Capture the cell that displays the provided text and extract its [x, y] central coordinate. 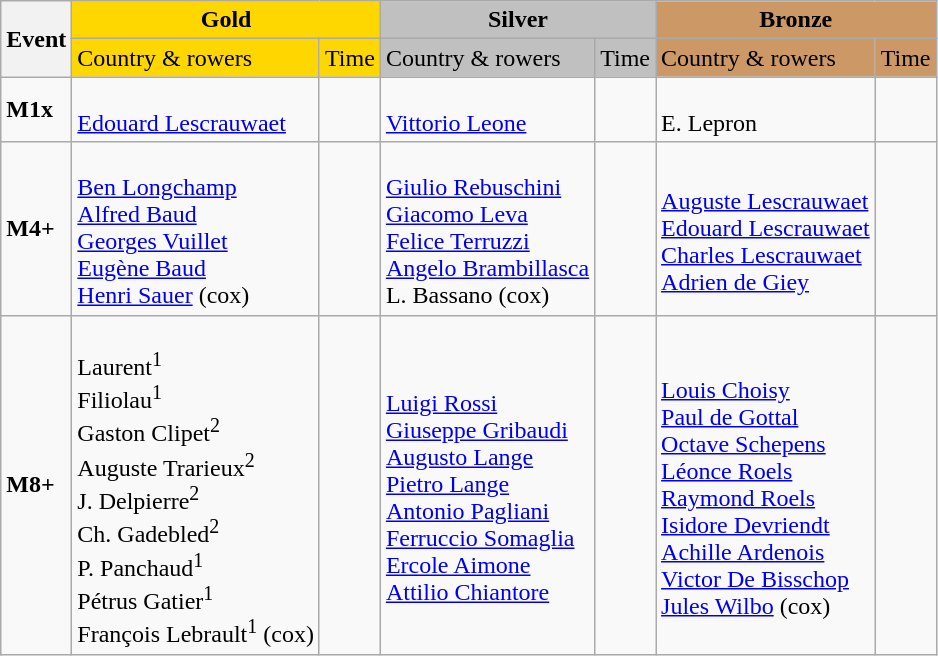
Ben Longchamp Alfred Baud Georges Vuillet Eugène Baud Henri Sauer (cox) [196, 228]
Luigi Rossi Giuseppe Gribaudi Augusto Lange Pietro Lange Antonio Pagliani Ferruccio Somaglia Ercole Aimone Attilio Chiantore [487, 484]
Giulio Rebuschini Giacomo Leva Felice Terruzzi Angelo Brambillasca L. Bassano (cox) [487, 228]
Vittorio Leone [487, 110]
Event [36, 39]
Louis Choisy Paul de Gottal Octave Schepens Léonce Roels Raymond Roels Isidore Devriendt Achille Ardenois Victor De Bisschop Jules Wilbo (cox) [766, 484]
E. Lepron [766, 110]
Edouard Lescrauwaet [196, 110]
Laurent1 Filiolau1 Gaston Clipet2 Auguste Trarieux2 J. Delpierre2 Ch. Gadebled2 P. Panchaud1 Pétrus Gatier1 François Lebrault1 (cox) [196, 484]
Gold [226, 20]
Silver [518, 20]
M1x [36, 110]
Auguste Lescrauwaet Edouard Lescrauwaet Charles Lescrauwaet Adrien de Giey [766, 228]
M4+ [36, 228]
Bronze [796, 20]
M8+ [36, 484]
